Provide the [x, y] coordinate of the cell's center where the given text is located.  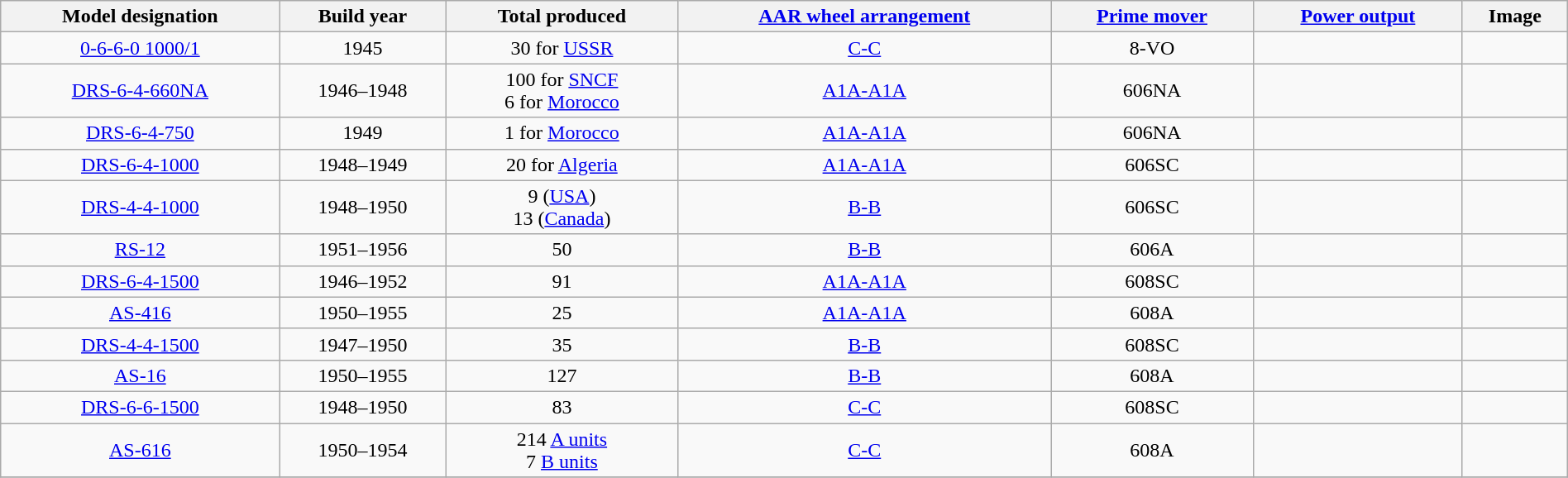
1946–1948 [362, 91]
Build year [362, 17]
25 [562, 313]
0-6-6-0 1000/1 [141, 48]
30 for USSR [562, 48]
Model designation [141, 17]
91 [562, 281]
1950–1954 [362, 450]
1951–1956 [362, 250]
DRS-6-6-1500 [141, 407]
DRS-4-4-1500 [141, 344]
9 (USA)13 (Canada) [562, 207]
1948–1949 [362, 165]
Image [1515, 17]
Power output [1358, 17]
DRS-4-4-1000 [141, 207]
1945 [362, 48]
Prime mover [1153, 17]
127 [562, 375]
AS-416 [141, 313]
RS-12 [141, 250]
1949 [362, 133]
AS-16 [141, 375]
AS-616 [141, 450]
DRS-6-4-1000 [141, 165]
606A [1153, 250]
1946–1952 [362, 281]
8-VO [1153, 48]
Total produced [562, 17]
50 [562, 250]
DRS-6-4-750 [141, 133]
214 A units7 B units [562, 450]
1 for Morocco [562, 133]
DRS-6-4-1500 [141, 281]
20 for Algeria [562, 165]
83 [562, 407]
35 [562, 344]
1947–1950 [362, 344]
100 for SNCF6 for Morocco [562, 91]
AAR wheel arrangement [865, 17]
DRS-6-4-660NA [141, 91]
